Output the [X, Y] coordinate of the center of the cell containing the given text.  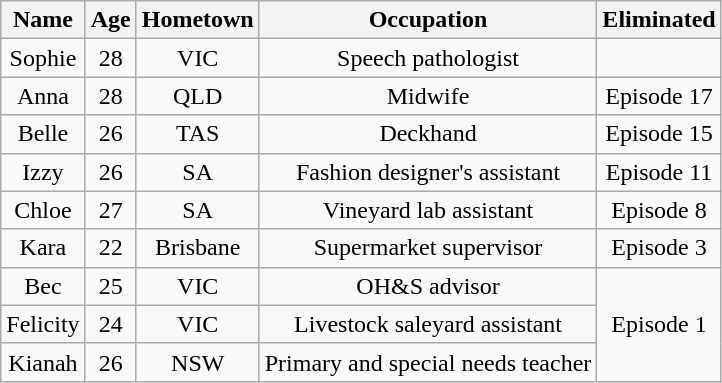
Chloe [43, 210]
Bec [43, 286]
Speech pathologist [428, 58]
Episode 8 [659, 210]
Episode 15 [659, 134]
22 [110, 248]
Episode 1 [659, 324]
Belle [43, 134]
Izzy [43, 172]
Episode 3 [659, 248]
Livestock saleyard assistant [428, 324]
Brisbane [198, 248]
Episode 11 [659, 172]
Fashion designer's assistant [428, 172]
25 [110, 286]
Hometown [198, 20]
27 [110, 210]
QLD [198, 96]
Episode 17 [659, 96]
OH&S advisor [428, 286]
Sophie [43, 58]
Name [43, 20]
Supermarket supervisor [428, 248]
Deckhand [428, 134]
Midwife [428, 96]
Age [110, 20]
Occupation [428, 20]
24 [110, 324]
Kianah [43, 362]
Felicity [43, 324]
Primary and special needs teacher [428, 362]
Eliminated [659, 20]
TAS [198, 134]
Anna [43, 96]
Kara [43, 248]
NSW [198, 362]
Vineyard lab assistant [428, 210]
